Return [x, y] of the center of cell containing provided text 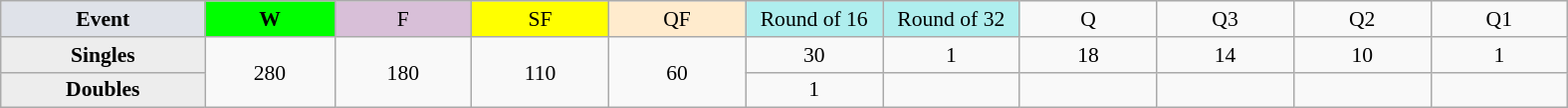
30 [814, 55]
F [403, 19]
Q1 [1499, 19]
Q2 [1362, 19]
Round of 16 [814, 19]
QF [677, 19]
180 [403, 72]
Singles [104, 55]
110 [541, 72]
SF [541, 19]
Round of 32 [951, 19]
60 [677, 72]
W [270, 19]
Event [104, 19]
Q3 [1226, 19]
280 [270, 72]
Q [1088, 19]
Doubles [104, 90]
14 [1226, 55]
18 [1088, 55]
10 [1362, 55]
